Output the (X, Y) coordinate of the center of the cell containing the given text.  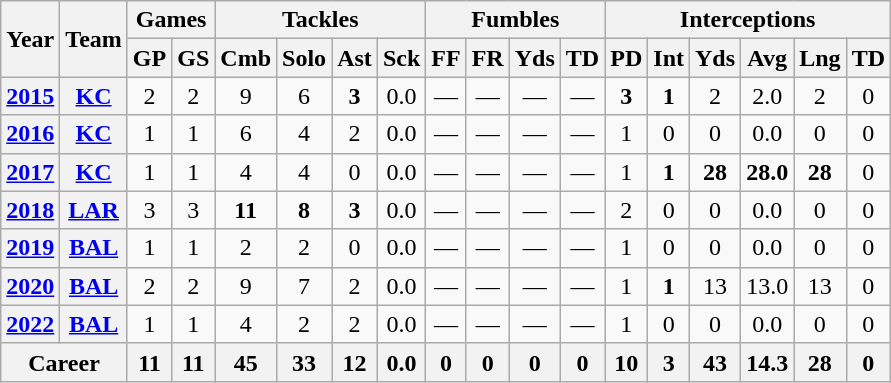
2019 (30, 248)
Ast (355, 58)
2.0 (768, 96)
LAR (94, 210)
GS (194, 58)
Solo (304, 58)
Sck (401, 58)
33 (304, 362)
2022 (30, 324)
GP (149, 58)
10 (626, 362)
2020 (30, 286)
14.3 (768, 362)
Avg (768, 58)
Games (170, 20)
12 (355, 362)
Tackles (320, 20)
Team (94, 39)
Lng (820, 58)
45 (246, 362)
Interceptions (748, 20)
Career (64, 362)
Int (669, 58)
Cmb (246, 58)
8 (304, 210)
28.0 (768, 172)
PD (626, 58)
FF (446, 58)
43 (716, 362)
2017 (30, 172)
2016 (30, 134)
2018 (30, 210)
Fumbles (516, 20)
2015 (30, 96)
Year (30, 39)
13.0 (768, 286)
FR (488, 58)
7 (304, 286)
